Capture the cell that displays the provided text and extract its [x, y] central coordinate. 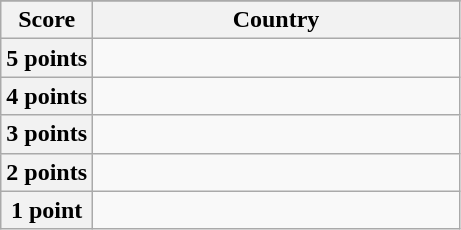
2 points [47, 172]
5 points [47, 58]
Country [276, 20]
4 points [47, 96]
3 points [47, 134]
Score [47, 20]
1 point [47, 210]
